Extract the [x, y] coordinate from the center of the cell holding the provided text.  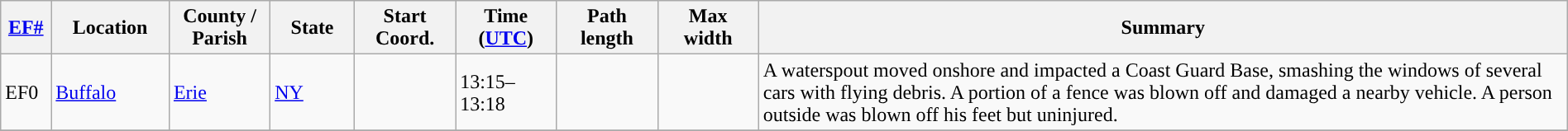
13:15–13:18 [506, 92]
Max width [708, 28]
NY [313, 92]
Time (UTC) [506, 28]
EF# [26, 28]
EF0 [26, 92]
Location [111, 28]
Start Coord. [404, 28]
Path length [607, 28]
Erie [219, 92]
State [313, 28]
Summary [1163, 28]
Buffalo [111, 92]
County / Parish [219, 28]
